Locate the cell with the specified text and output its [X, Y] center coordinate. 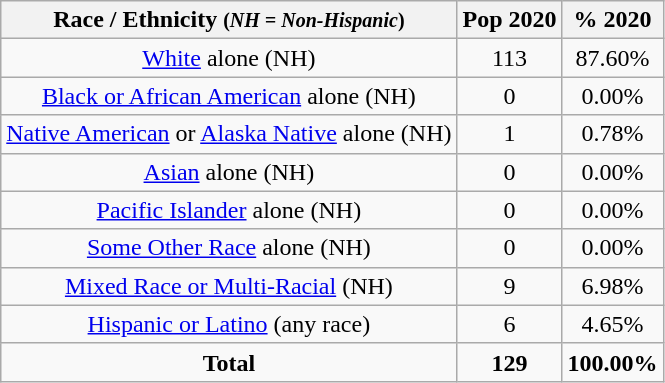
129 [510, 362]
Asian alone (NH) [229, 172]
Total [229, 362]
6 [510, 324]
Race / Ethnicity (NH = Non-Hispanic) [229, 20]
Pacific Islander alone (NH) [229, 210]
9 [510, 286]
Some Other Race alone (NH) [229, 248]
Pop 2020 [510, 20]
0.78% [612, 134]
Hispanic or Latino (any race) [229, 324]
% 2020 [612, 20]
1 [510, 134]
6.98% [612, 286]
Native American or Alaska Native alone (NH) [229, 134]
4.65% [612, 324]
87.60% [612, 58]
113 [510, 58]
100.00% [612, 362]
White alone (NH) [229, 58]
Mixed Race or Multi-Racial (NH) [229, 286]
Black or African American alone (NH) [229, 96]
